From the cell containing the given text, extract its center point as (X, Y) coordinate. 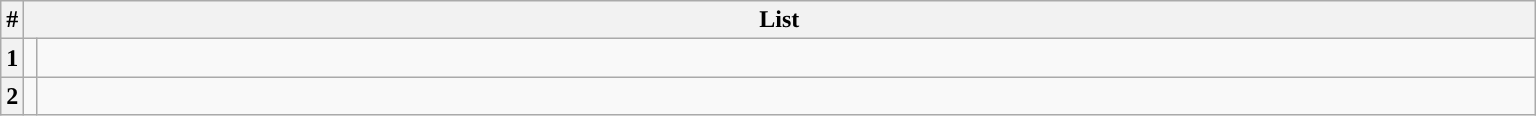
2 (12, 96)
List (780, 20)
# (12, 20)
1 (12, 58)
